Capture the cell that displays the provided text and extract its (x, y) central coordinate. 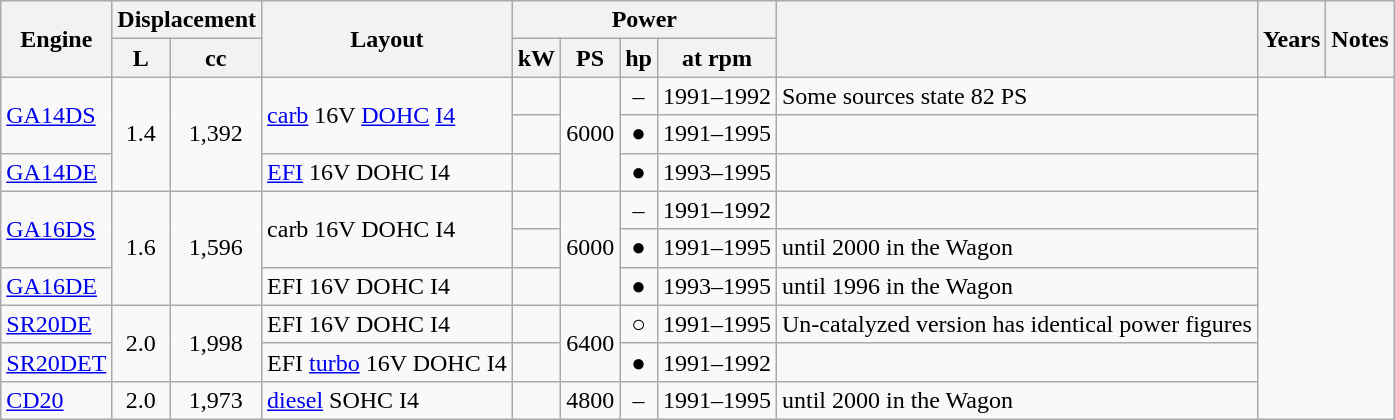
cc (216, 58)
Layout (388, 39)
Displacement (187, 20)
GA14DE (56, 172)
1.4 (141, 134)
4800 (590, 400)
GA14DS (56, 115)
SR20DE (56, 324)
○ (639, 324)
diesel SOHC I4 (388, 400)
Power (644, 20)
hp (639, 58)
6400 (590, 343)
L (141, 58)
CD20 (56, 400)
1.6 (141, 248)
kW (536, 58)
GA16DE (56, 286)
until 1996 in the Wagon (1016, 286)
EFI turbo 16V DOHC I4 (388, 362)
PS (590, 58)
1,596 (216, 248)
GA16DS (56, 229)
Un-catalyzed version has identical power figures (1016, 324)
1,973 (216, 400)
1,392 (216, 134)
at rpm (716, 58)
Years (1291, 39)
SR20DET (56, 362)
Notes (1360, 39)
Engine (56, 39)
1,998 (216, 343)
Some sources state 82 PS (1016, 96)
